Output the [X, Y] coordinate of the center of the cell containing the given text.  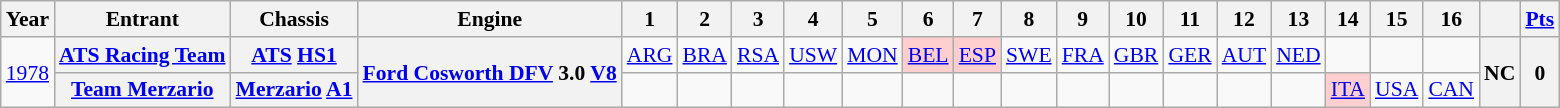
0 [1540, 72]
1 [650, 19]
NED [1298, 55]
Engine [490, 19]
BEL [928, 55]
GER [1190, 55]
ARG [650, 55]
7 [978, 19]
NC [1500, 72]
9 [1083, 19]
5 [872, 19]
4 [813, 19]
Chassis [294, 19]
6 [928, 19]
USA [1396, 90]
Merzario A1 [294, 90]
ITA [1348, 90]
FRA [1083, 55]
1978 [28, 72]
SWE [1029, 55]
AUT [1244, 55]
BRA [704, 55]
11 [1190, 19]
8 [1029, 19]
ATS HS1 [294, 55]
USW [813, 55]
12 [1244, 19]
ATS Racing Team [142, 55]
MON [872, 55]
3 [758, 19]
15 [1396, 19]
ESP [978, 55]
14 [1348, 19]
CAN [1451, 90]
GBR [1136, 55]
16 [1451, 19]
Team Merzario [142, 90]
Pts [1540, 19]
10 [1136, 19]
2 [704, 19]
Year [28, 19]
13 [1298, 19]
Entrant [142, 19]
RSA [758, 55]
Ford Cosworth DFV 3.0 V8 [490, 72]
